Search for the cell housing the specified text and yield its [x, y] center coordinate. 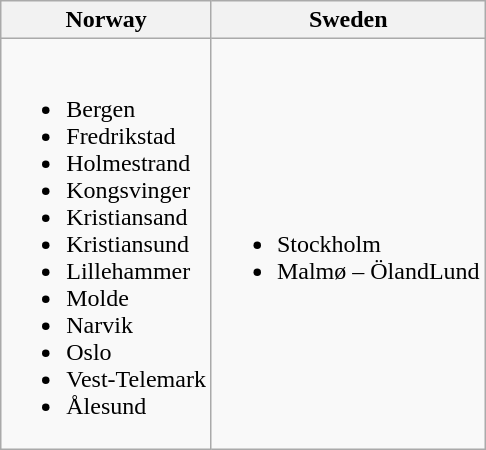
Sweden [348, 20]
Norway [106, 20]
BergenFredrikstadHolmestrandKongsvingerKristiansandKristiansundLillehammerMoldeNarvikOsloVest-TelemarkÅlesund [106, 244]
StockholmMalmø – ÖlandLund [348, 244]
